Identify which cell holds the provided text, then report its (X, Y) central coordinate. 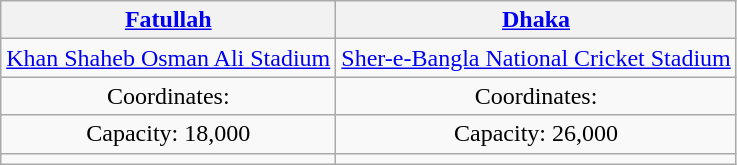
Dhaka (536, 20)
Capacity: 18,000 (168, 134)
Capacity: 26,000 (536, 134)
Sher-e-Bangla National Cricket Stadium (536, 58)
Khan Shaheb Osman Ali Stadium (168, 58)
Fatullah (168, 20)
